Return (x, y) of the center of cell containing provided text 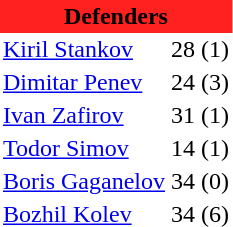
Kiril Stankov (84, 50)
24 (183, 82)
Todor Simov (84, 148)
Dimitar Penev (84, 82)
Ivan Zafirov (84, 116)
14 (183, 148)
Boris Gaganelov (84, 182)
28 (183, 50)
(3) (215, 82)
Defenders (116, 16)
34 (183, 182)
(0) (215, 182)
31 (183, 116)
